Detect which cell encompasses the target text, then output its (X, Y) center coordinate. 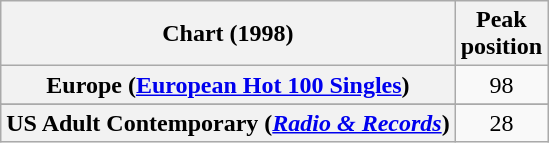
28 (501, 123)
98 (501, 85)
Chart (1998) (228, 34)
US Adult Contemporary (Radio & Records) (228, 123)
Peakposition (501, 34)
Europe (European Hot 100 Singles) (228, 85)
